Return the (x, y) coordinate for the center point of the cell that contains the specified text.  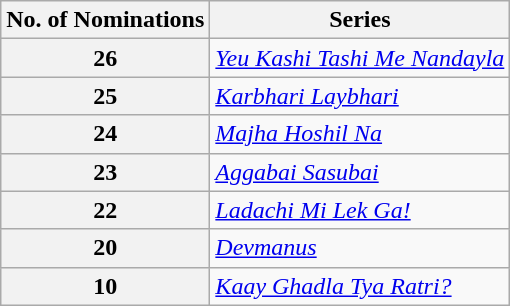
Majha Hoshil Na (360, 134)
23 (106, 172)
25 (106, 96)
Devmanus (360, 248)
Series (360, 20)
No. of Nominations (106, 20)
26 (106, 58)
10 (106, 286)
Karbhari Laybhari (360, 96)
Kaay Ghadla Tya Ratri? (360, 286)
24 (106, 134)
22 (106, 210)
Aggabai Sasubai (360, 172)
Yeu Kashi Tashi Me Nandayla (360, 58)
Ladachi Mi Lek Ga! (360, 210)
20 (106, 248)
